Identify which cell holds the provided text, then report its (X, Y) central coordinate. 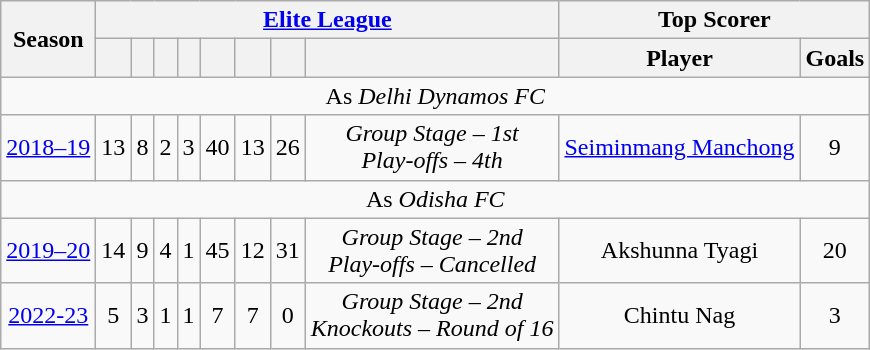
4 (166, 250)
2 (166, 148)
2022-23 (48, 316)
As Odisha FC (436, 199)
20 (835, 250)
Akshunna Tyagi (680, 250)
Chintu Nag (680, 316)
Top Scorer (714, 20)
0 (288, 316)
As Delhi Dynamos FC (436, 96)
2018–19 (48, 148)
14 (114, 250)
2019–20 (48, 250)
8 (142, 148)
12 (252, 250)
Group Stage – 1st Play-offs – 4th (432, 148)
31 (288, 250)
5 (114, 316)
Elite League (328, 20)
40 (218, 148)
Season (48, 39)
Group Stage – 2nd Knockouts – Round of 16 (432, 316)
26 (288, 148)
Goals (835, 58)
Group Stage – 2nd Play-offs – Cancelled (432, 250)
Seiminmang Manchong (680, 148)
Player (680, 58)
45 (218, 250)
